Identify which cell holds the provided text, then report its [X, Y] central coordinate. 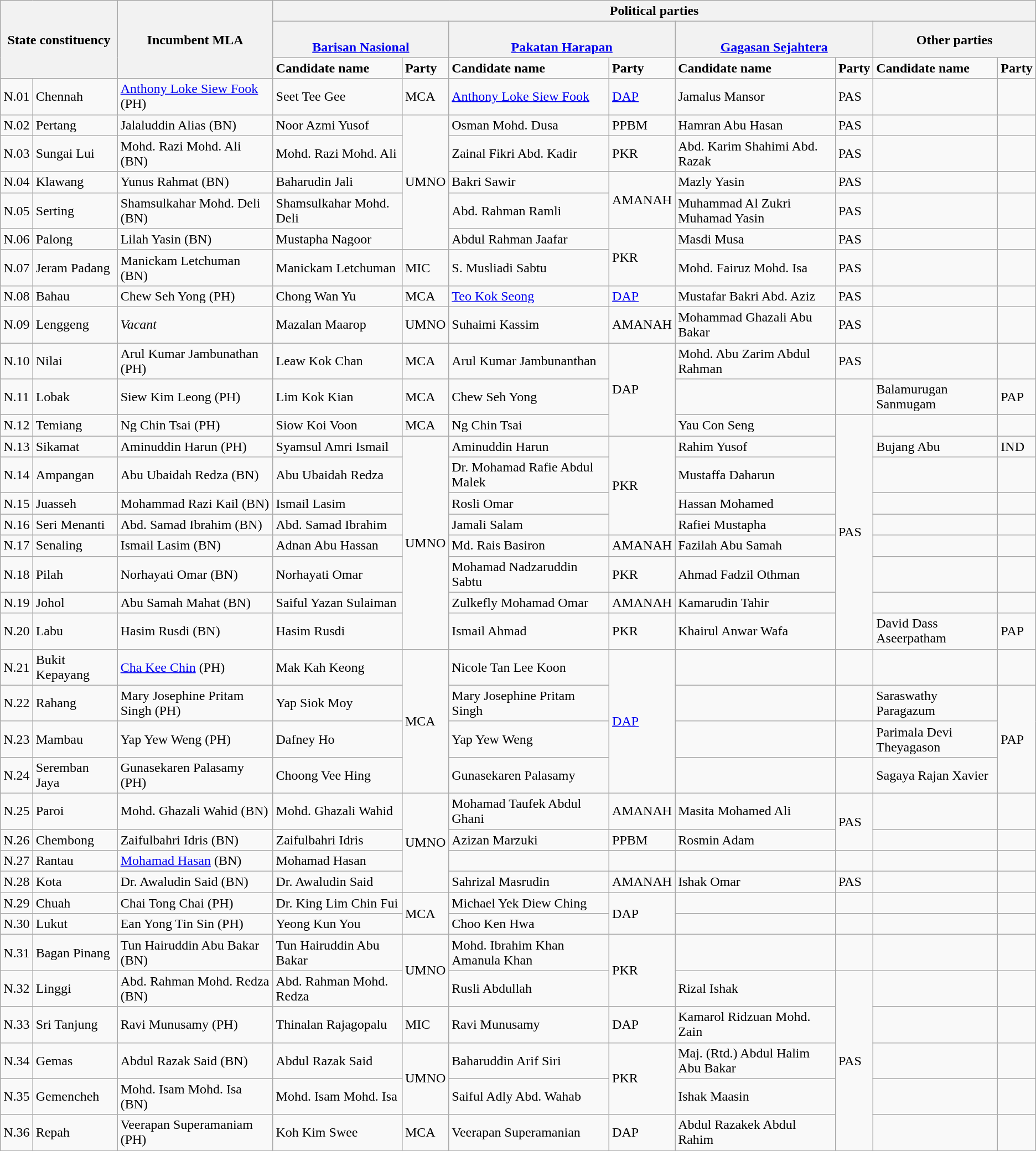
State constituency [59, 40]
Ismail Lasim (BN) [195, 546]
Rahim Yusof [755, 447]
Zaifulbahri Idris [338, 839]
Khairul Anwar Wafa [755, 631]
Manickam Letchuman [338, 268]
N.06 [17, 239]
Abd. Samad Ibrahim [338, 525]
Mazly Yasin [755, 182]
Sri Tanjung [75, 1025]
N.29 [17, 903]
N.09 [17, 324]
Nilai [75, 361]
Muhammad Al Zukri Muhamad Yasin [755, 210]
Jamali Salam [529, 525]
N.31 [17, 953]
Political parties [654, 11]
Jeram Padang [75, 268]
Masita Mohamed Ali [755, 811]
Mohd. Abu Zarim Abdul Rahman [755, 361]
Seri Menanti [75, 525]
Mohd. Isam Mohd. Isa [338, 1097]
Other parties [955, 40]
Mohamad Taufek Abdul Ghani [529, 811]
Veerapan Superamaniam (PH) [195, 1132]
Mohamad Hasan (BN) [195, 861]
N.17 [17, 546]
Mohd. Fairuz Mohd. Isa [755, 268]
N.02 [17, 125]
N.01 [17, 96]
Sungai Lui [75, 154]
Rosmin Adam [755, 839]
Abdul Rahman Jaafar [529, 239]
Bujang Abu [935, 447]
Rusli Abdullah [529, 988]
Ean Yong Tin Sin (PH) [195, 924]
Jalaluddin Alias (BN) [195, 125]
Mazalan Maarop [338, 324]
Teo Kok Seong [529, 296]
Md. Rais Basiron [529, 546]
Dafney Ho [338, 739]
Ng Chin Tsai (PH) [195, 426]
N.10 [17, 361]
N.16 [17, 525]
Leaw Kok Chan [338, 361]
Seremban Jaya [75, 775]
Sikamat [75, 447]
Chembong [75, 839]
Hassan Mohamed [755, 504]
Abdul Razak Said (BN) [195, 1060]
Abd. Rahman Mohd. Redza [338, 988]
Pakatan Harapan [562, 40]
Saiful Adly Abd. Wahab [529, 1097]
Palong [75, 239]
N.36 [17, 1132]
Ishak Omar [755, 882]
Mohamad Nadzaruddin Sabtu [529, 574]
David Dass Aseerpatham [935, 631]
Saraswathy Paragazum [935, 703]
N.05 [17, 210]
Sagaya Rajan Xavier [935, 775]
Aminuddin Harun [529, 447]
Siow Koi Voon [338, 426]
Osman Mohd. Dusa [529, 125]
Noor Azmi Yusof [338, 125]
Mohd. Ghazali Wahid [338, 811]
Lukut [75, 924]
Ahmad Fadzil Othman [755, 574]
Manickam Letchuman (BN) [195, 268]
Ravi Munusamy (PH) [195, 1025]
Suhaimi Kassim [529, 324]
Ishak Maasin [755, 1097]
Koh Kim Swee [338, 1132]
Chennah [75, 96]
Masdi Musa [755, 239]
Mohd. Razi Mohd. Ali (BN) [195, 154]
Baharudin Jali [338, 182]
Fazilah Abu Samah [755, 546]
Barisan Nasional [361, 40]
Gunasekaren Palasamy (PH) [195, 775]
Norhayati Omar (BN) [195, 574]
N.30 [17, 924]
Yeong Kun You [338, 924]
Arul Kumar Jambunathan (PH) [195, 361]
Cha Kee Chin (PH) [195, 667]
Ismail Lasim [338, 504]
Shamsulkahar Mohd. Deli [338, 210]
Paroi [75, 811]
N.21 [17, 667]
N.19 [17, 603]
Dr. Awaludin Said (BN) [195, 882]
N.27 [17, 861]
Yap Siok Moy [338, 703]
Klawang [75, 182]
Tun Hairuddin Abu Bakar (BN) [195, 953]
Ravi Munusamy [529, 1025]
Lilah Yasin (BN) [195, 239]
Temiang [75, 426]
Mohd. Ibrahim Khan Amanula Khan [529, 953]
Balamurugan Sanmugam [935, 397]
Mohd. Isam Mohd. Isa (BN) [195, 1097]
Gunasekaren Palasamy [529, 775]
Thinalan Rajagopalu [338, 1025]
Linggi [75, 988]
Mohammad Razi Kail (BN) [195, 504]
N.26 [17, 839]
Chong Wan Yu [338, 296]
Mak Kah Keong [338, 667]
N.12 [17, 426]
N.22 [17, 703]
Johol [75, 603]
Abd. Karim Shahimi Abd. Razak [755, 154]
Abdul Razakek Abdul Rahim [755, 1132]
N.25 [17, 811]
Lenggeng [75, 324]
Abu Ubaidah Redza (BN) [195, 475]
Anthony Loke Siew Fook [529, 96]
Baharuddin Arif Siri [529, 1060]
Labu [75, 631]
Chew Seh Yong (PH) [195, 296]
Mary Josephine Pritam Singh [529, 703]
Serting [75, 210]
Ng Chin Tsai [529, 426]
Norhayati Omar [338, 574]
Repah [75, 1132]
S. Musliadi Sabtu [529, 268]
Dr. King Lim Chin Fui [338, 903]
Bakri Sawir [529, 182]
Choo Ken Hwa [529, 924]
Mary Josephine Pritam Singh (PH) [195, 703]
N.14 [17, 475]
Veerapan Superamanian [529, 1132]
N.11 [17, 397]
Bagan Pinang [75, 953]
N.13 [17, 447]
Yap Yew Weng (PH) [195, 739]
N.08 [17, 296]
Hasim Rusdi [338, 631]
Lim Kok Kian [338, 397]
Bukit Kepayang [75, 667]
IND [1017, 447]
Ismail Ahmad [529, 631]
Seet Tee Gee [338, 96]
Rahang [75, 703]
Michael Yek Diew Ching [529, 903]
Abd. Rahman Mohd. Redza (BN) [195, 988]
Gemencheh [75, 1097]
Dr. Awaludin Said [338, 882]
Kamarudin Tahir [755, 603]
Rizal Ishak [755, 988]
N.15 [17, 504]
N.23 [17, 739]
Nicole Tan Lee Koon [529, 667]
Mohamad Hasan [338, 861]
Zaifulbahri Idris (BN) [195, 839]
Juasseh [75, 504]
Pertang [75, 125]
N.04 [17, 182]
Gemas [75, 1060]
Adnan Abu Hassan [338, 546]
Chew Seh Yong [529, 397]
N.35 [17, 1097]
Anthony Loke Siew Fook (PH) [195, 96]
Siew Kim Leong (PH) [195, 397]
Aminuddin Harun (PH) [195, 447]
Lobak [75, 397]
Hamran Abu Hasan [755, 125]
Rafiei Mustapha [755, 525]
N.03 [17, 154]
Yau Con Seng [755, 426]
Mohd. Razi Mohd. Ali [338, 154]
Saiful Yazan Sulaiman [338, 603]
Yunus Rahmat (BN) [195, 182]
Senaling [75, 546]
Mustafar Bakri Abd. Aziz [755, 296]
Dr. Mohamad Rafie Abdul Malek [529, 475]
Parimala Devi Theyagason [935, 739]
Kota [75, 882]
Abd. Samad Ibrahim (BN) [195, 525]
Abd. Rahman Ramli [529, 210]
Tun Hairuddin Abu Bakar [338, 953]
Mambau [75, 739]
Zainal Fikri Abd. Kadir [529, 154]
Jamalus Mansor [755, 96]
Shamsulkahar Mohd. Deli (BN) [195, 210]
Mohammad Ghazali Abu Bakar [755, 324]
Rantau [75, 861]
Zulkefly Mohamad Omar [529, 603]
N.18 [17, 574]
Rosli Omar [529, 504]
N.33 [17, 1025]
Abu Ubaidah Redza [338, 475]
Ampangan [75, 475]
Sahrizal Masrudin [529, 882]
Mohd. Ghazali Wahid (BN) [195, 811]
Maj. (Rtd.) Abdul Halim Abu Bakar [755, 1060]
Azizan Marzuki [529, 839]
Pilah [75, 574]
Syamsul Amri Ismail [338, 447]
N.07 [17, 268]
Chuah [75, 903]
Chai Tong Chai (PH) [195, 903]
Yap Yew Weng [529, 739]
Vacant [195, 324]
Incumbent MLA [195, 40]
Abdul Razak Said [338, 1060]
Mustaffa Daharun [755, 475]
Hasim Rusdi (BN) [195, 631]
Choong Vee Hing [338, 775]
Arul Kumar Jambunanthan [529, 361]
Mustapha Nagoor [338, 239]
N.28 [17, 882]
Gagasan Sejahtera [774, 40]
Abu Samah Mahat (BN) [195, 603]
Kamarol Ridzuan Mohd. Zain [755, 1025]
N.20 [17, 631]
Bahau [75, 296]
N.24 [17, 775]
N.34 [17, 1060]
N.32 [17, 988]
